Pinpoint the cell where the given text exists, returning its [X, Y] midpoint coordinate. 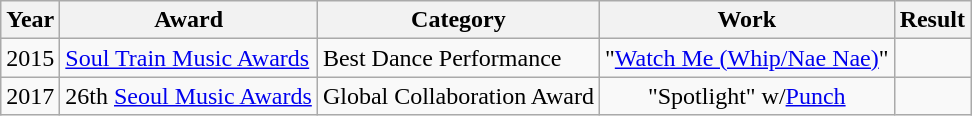
26th Seoul Music Awards [189, 96]
Result [932, 20]
Soul Train Music Awards [189, 58]
2017 [30, 96]
"Spotlight" w/Punch [746, 96]
"Watch Me (Whip/Nae Nae)" [746, 58]
2015 [30, 58]
Best Dance Performance [458, 58]
Global Collaboration Award [458, 96]
Award [189, 20]
Category [458, 20]
Work [746, 20]
Year [30, 20]
